Pinpoint the cell where the given text exists, returning its [x, y] midpoint coordinate. 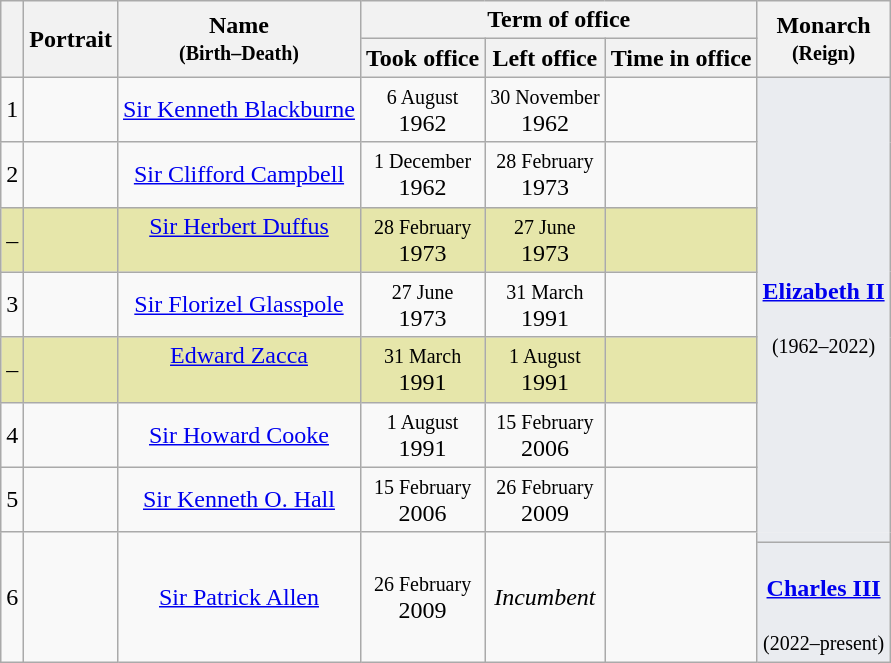
Term of office [558, 20]
Sir Clifford Campbell [238, 174]
Sir Herbert Duffus [238, 240]
Took office [422, 58]
Sir Patrick Allen [238, 596]
Charles III(2022–present) [824, 602]
4 [12, 434]
Sir Florizel Glasspole [238, 304]
Time in office [681, 58]
Sir Kenneth Blackburne [238, 110]
Edward Zacca [238, 370]
Elizabeth II(1962–2022) [824, 304]
Sir Kenneth O. Hall [238, 500]
6 [12, 596]
5 [12, 500]
30 November1962 [545, 110]
6 August1962 [422, 110]
3 [12, 304]
Monarch(Reign) [824, 39]
Name(Birth–Death) [238, 39]
2 [12, 174]
1 [12, 110]
1 December1962 [422, 174]
Left office [545, 58]
Portrait [71, 39]
Incumbent [545, 596]
Sir Howard Cooke [238, 434]
